Return the [x, y] coordinate for the center point of the cell that contains the specified text.  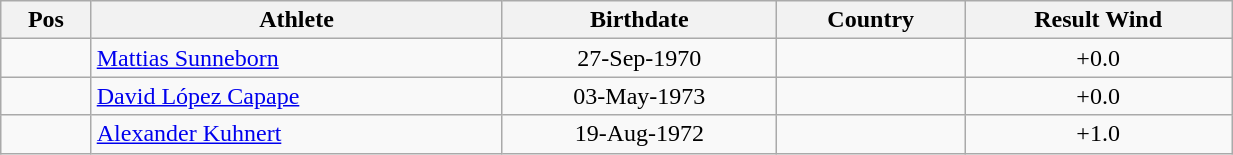
+1.0 [1098, 134]
Pos [46, 20]
03-May-1973 [640, 96]
Mattias Sunneborn [296, 58]
Result Wind [1098, 20]
19-Aug-1972 [640, 134]
Birthdate [640, 20]
Athlete [296, 20]
David López Capape [296, 96]
Country [871, 20]
Alexander Kuhnert [296, 134]
27-Sep-1970 [640, 58]
